Determine the [X, Y] coordinate at the center of the cell enclosing the given text.  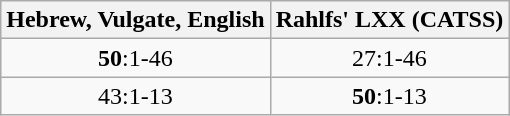
50:1-13 [390, 96]
27:1-46 [390, 58]
Rahlfs' LXX (CATSS) [390, 20]
43:1-13 [136, 96]
Hebrew, Vulgate, English [136, 20]
50:1-46 [136, 58]
